Capture the cell that displays the provided text and extract its (x, y) central coordinate. 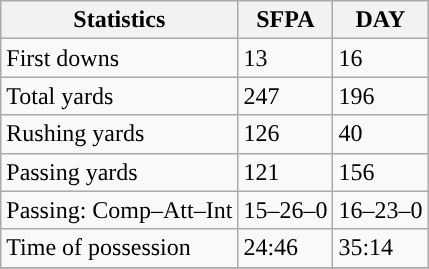
156 (380, 172)
Time of possession (120, 248)
121 (286, 172)
247 (286, 96)
196 (380, 96)
Total yards (120, 96)
13 (286, 58)
24:46 (286, 248)
DAY (380, 20)
16–23–0 (380, 210)
15–26–0 (286, 210)
16 (380, 58)
Passing yards (120, 172)
35:14 (380, 248)
126 (286, 134)
Statistics (120, 20)
First downs (120, 58)
Rushing yards (120, 134)
40 (380, 134)
Passing: Comp–Att–Int (120, 210)
SFPA (286, 20)
